Detect which cell encompasses the target text, then output its (X, Y) center coordinate. 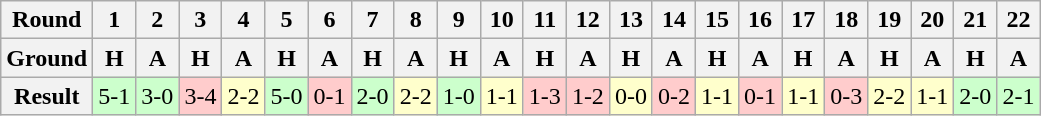
22 (1018, 20)
1-0 (458, 96)
21 (976, 20)
16 (760, 20)
19 (890, 20)
4 (244, 20)
6 (330, 20)
5-1 (114, 96)
3-4 (200, 96)
Result (47, 96)
0-3 (846, 96)
0-0 (630, 96)
5 (286, 20)
10 (502, 20)
15 (718, 20)
1-2 (588, 96)
11 (544, 20)
5-0 (286, 96)
9 (458, 20)
1 (114, 20)
7 (372, 20)
20 (932, 20)
Ground (47, 58)
2 (158, 20)
14 (674, 20)
3 (200, 20)
12 (588, 20)
17 (804, 20)
2-1 (1018, 96)
3-0 (158, 96)
1-3 (544, 96)
Round (47, 20)
13 (630, 20)
8 (416, 20)
18 (846, 20)
0-2 (674, 96)
